Return the [X, Y] coordinate for the center point of the cell that contains the specified text.  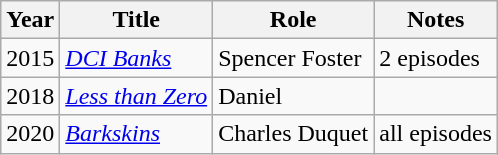
Barkskins [136, 134]
all episodes [436, 134]
2018 [30, 96]
2 episodes [436, 58]
Less than Zero [136, 96]
Year [30, 20]
Spencer Foster [294, 58]
DCI Banks [136, 58]
Title [136, 20]
Charles Duquet [294, 134]
2015 [30, 58]
Role [294, 20]
2020 [30, 134]
Daniel [294, 96]
Notes [436, 20]
